Find where the given text appears and provide that cell's center as [X, Y] coordinate. 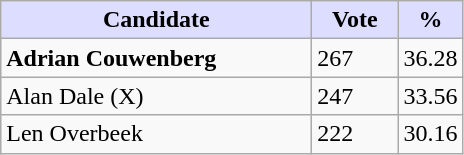
Vote [355, 20]
33.56 [430, 96]
30.16 [430, 134]
247 [355, 96]
222 [355, 134]
Len Overbeek [156, 134]
Adrian Couwenberg [156, 58]
Alan Dale (X) [156, 96]
36.28 [430, 58]
Candidate [156, 20]
267 [355, 58]
% [430, 20]
